Locate the cell with the specified text and output its (X, Y) center coordinate. 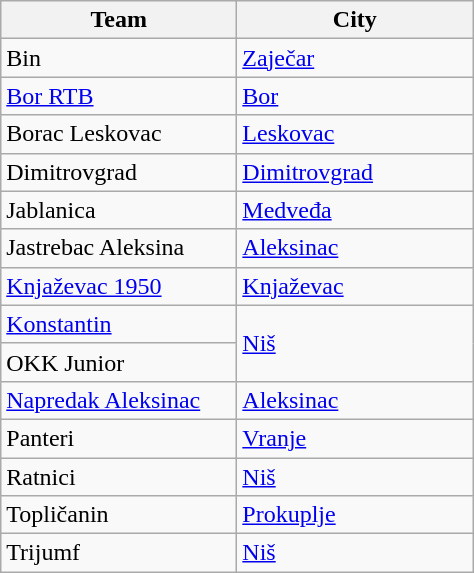
Topličanin (119, 515)
Bor RTB (119, 96)
Borac Leskovac (119, 134)
Vranje (355, 438)
Bin (119, 58)
Leskovac (355, 134)
Knjaževac (355, 286)
City (355, 20)
Panteri (119, 438)
OKK Junior (119, 362)
Konstantin (119, 324)
Knjaževac 1950 (119, 286)
Bor (355, 96)
Ratnici (119, 477)
Jablanica (119, 210)
Prokuplje (355, 515)
Jastrebac Aleksina (119, 248)
Medveđa (355, 210)
Zaječar (355, 58)
Napredak Aleksinac (119, 400)
Trijumf (119, 553)
Team (119, 20)
